Determine the [x, y] coordinate at the center of the cell enclosing the given text.  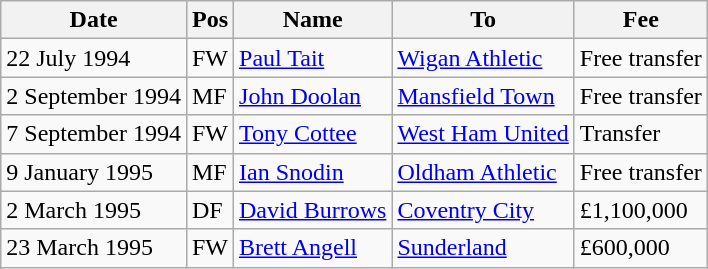
Paul Tait [313, 58]
Sunderland [483, 248]
Mansfield Town [483, 96]
2 September 1994 [94, 96]
DF [210, 210]
John Doolan [313, 96]
Ian Snodin [313, 172]
Fee [640, 20]
Coventry City [483, 210]
2 March 1995 [94, 210]
7 September 1994 [94, 134]
Name [313, 20]
23 March 1995 [94, 248]
22 July 1994 [94, 58]
Brett Angell [313, 248]
Oldham Athletic [483, 172]
Transfer [640, 134]
David Burrows [313, 210]
Wigan Athletic [483, 58]
£600,000 [640, 248]
West Ham United [483, 134]
9 January 1995 [94, 172]
To [483, 20]
£1,100,000 [640, 210]
Pos [210, 20]
Tony Cottee [313, 134]
Date [94, 20]
